Detect which cell encompasses the target text, then output its (x, y) center coordinate. 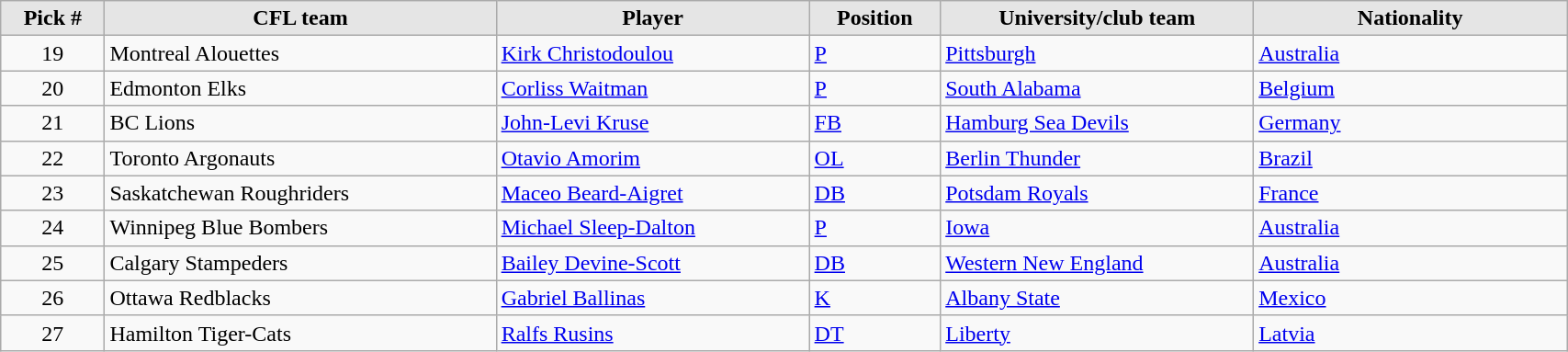
OL (874, 158)
Edmonton Elks (300, 88)
Bailey Devine-Scott (652, 263)
Toronto Argonauts (300, 158)
John-Levi Kruse (652, 123)
Hamilton Tiger-Cats (300, 333)
Gabriel Ballinas (652, 298)
BC Lions (300, 123)
France (1411, 193)
Position (874, 18)
South Alabama (1097, 88)
Pick # (53, 18)
Player (652, 18)
Saskatchewan Roughriders (300, 193)
24 (53, 228)
20 (53, 88)
Michael Sleep-Dalton (652, 228)
DT (874, 333)
Potsdam Royals (1097, 193)
Ralfs Rusins (652, 333)
Winnipeg Blue Bombers (300, 228)
FB (874, 123)
Kirk Christodoulou (652, 53)
Calgary Stampeders (300, 263)
Germany (1411, 123)
Montreal Alouettes (300, 53)
21 (53, 123)
Iowa (1097, 228)
K (874, 298)
Otavio Amorim (652, 158)
Brazil (1411, 158)
Albany State (1097, 298)
Berlin Thunder (1097, 158)
23 (53, 193)
27 (53, 333)
22 (53, 158)
19 (53, 53)
Belgium (1411, 88)
Latvia (1411, 333)
25 (53, 263)
Western New England (1097, 263)
Hamburg Sea Devils (1097, 123)
Maceo Beard-Aigret (652, 193)
26 (53, 298)
University/club team (1097, 18)
Ottawa Redblacks (300, 298)
Corliss Waitman (652, 88)
Mexico (1411, 298)
Liberty (1097, 333)
CFL team (300, 18)
Pittsburgh (1097, 53)
Nationality (1411, 18)
